Capture the cell that displays the provided text and extract its (x, y) central coordinate. 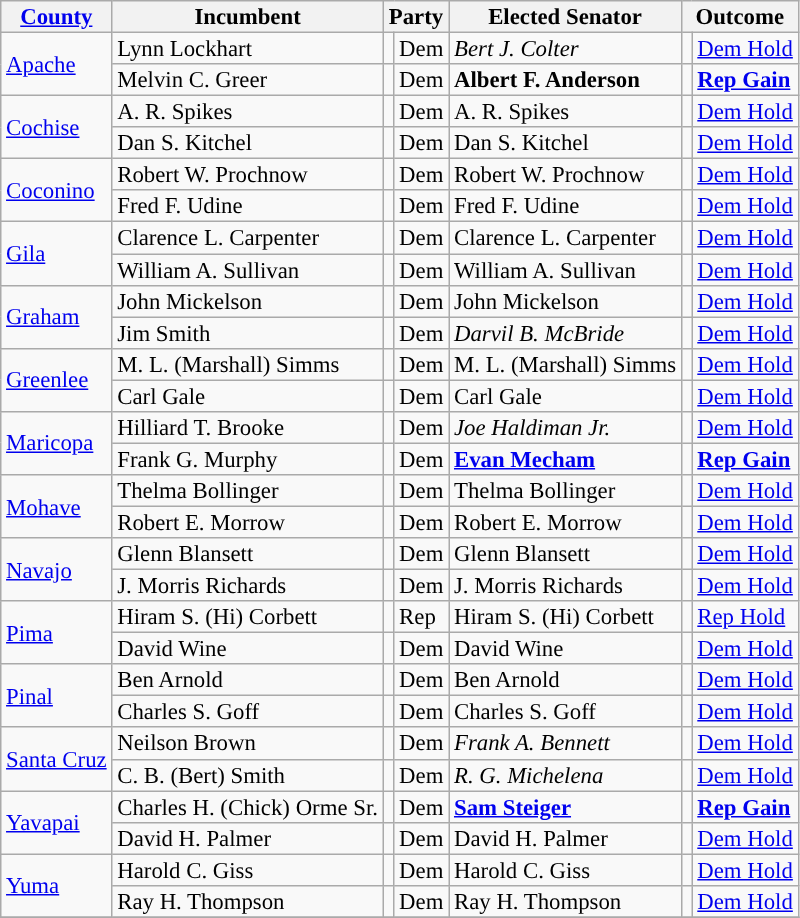
Maricopa (56, 444)
Charles H. (Chick) Orme Sr. (248, 807)
Frank A. Bennett (566, 744)
Elected Senator (566, 17)
Coconino (56, 190)
Gila (56, 254)
County (56, 17)
Party (416, 17)
Navajo (56, 570)
C. B. (Bert) Smith (248, 775)
Greenlee (56, 380)
Frank G. Murphy (248, 459)
Cochise (56, 128)
Lynn Lockhart (248, 49)
Evan Mecham (566, 459)
Rep Hold (745, 617)
Graham (56, 316)
Outcome (740, 17)
Pima (56, 632)
Jim Smith (248, 333)
Santa Cruz (56, 760)
Yavapai (56, 822)
Darvil B. McBride (566, 333)
Neilson Brown (248, 744)
R. G. Michelena (566, 775)
Bert J. Colter (566, 49)
Apache (56, 64)
Pinal (56, 696)
Sam Steiger (566, 807)
Mohave (56, 506)
Rep (422, 617)
Melvin C. Greer (248, 80)
Albert F. Anderson (566, 80)
Incumbent (248, 17)
Yuma (56, 886)
Hilliard T. Brooke (248, 428)
Joe Haldiman Jr. (566, 428)
